Provide the (x, y) coordinate of the cell's center where the given text is located.  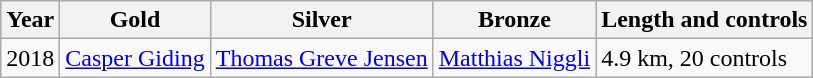
Casper Giding (135, 58)
Length and controls (704, 20)
Thomas Greve Jensen (322, 58)
4.9 km, 20 controls (704, 58)
Silver (322, 20)
Bronze (514, 20)
Matthias Niggli (514, 58)
2018 (30, 58)
Year (30, 20)
Gold (135, 20)
